Capture the cell that displays the provided text and extract its (X, Y) central coordinate. 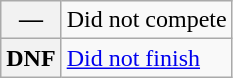
Did not finish (146, 58)
— (31, 20)
DNF (31, 58)
Did not compete (146, 20)
